Output the (x, y) coordinate of the center of the cell containing the given text.  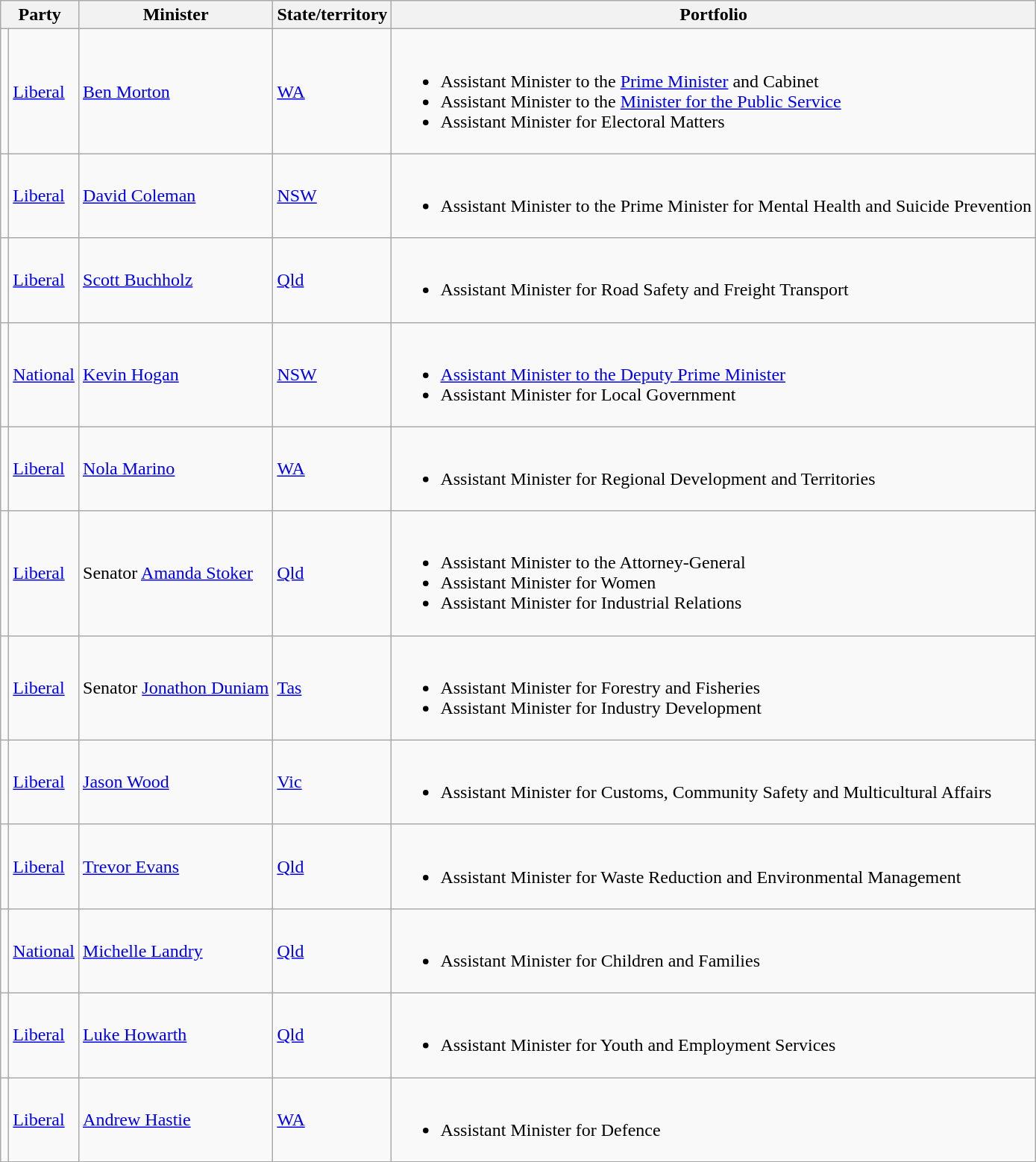
Assistant Minister for Customs, Community Safety and Multicultural Affairs (714, 782)
Trevor Evans (176, 867)
Ben Morton (176, 91)
Assistant Minister for Forestry and FisheriesAssistant Minister for Industry Development (714, 688)
Luke Howarth (176, 1035)
Assistant Minister for Defence (714, 1119)
Party (40, 15)
Jason Wood (176, 782)
Michelle Landry (176, 950)
Assistant Minister for Road Safety and Freight Transport (714, 280)
Portfolio (714, 15)
Assistant Minister for Regional Development and Territories (714, 468)
Vic (333, 782)
Minister (176, 15)
Senator Amanda Stoker (176, 573)
Andrew Hastie (176, 1119)
Nola Marino (176, 468)
Scott Buchholz (176, 280)
Assistant Minister for Waste Reduction and Environmental Management (714, 867)
Kevin Hogan (176, 374)
Assistant Minister for Youth and Employment Services (714, 1035)
Assistant Minister to the Attorney-GeneralAssistant Minister for WomenAssistant Minister for Industrial Relations (714, 573)
Assistant Minister to the Prime Minister for Mental Health and Suicide Prevention (714, 195)
Senator Jonathon Duniam (176, 688)
Assistant Minister to the Deputy Prime MinisterAssistant Minister for Local Government (714, 374)
Tas (333, 688)
Assistant Minister for Children and Families (714, 950)
David Coleman (176, 195)
State/territory (333, 15)
Assistant Minister to the Prime Minister and CabinetAssistant Minister to the Minister for the Public ServiceAssistant Minister for Electoral Matters (714, 91)
